Detect which cell encompasses the target text, then output its [X, Y] center coordinate. 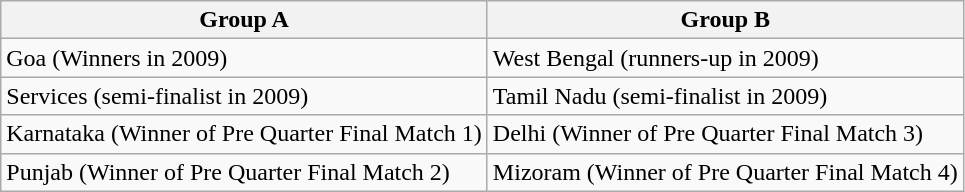
Services (semi-finalist in 2009) [244, 96]
Group B [725, 20]
Goa (Winners in 2009) [244, 58]
Group A [244, 20]
Karnataka (Winner of Pre Quarter Final Match 1) [244, 134]
Tamil Nadu (semi-finalist in 2009) [725, 96]
Punjab (Winner of Pre Quarter Final Match 2) [244, 172]
West Bengal (runners-up in 2009) [725, 58]
Mizoram (Winner of Pre Quarter Final Match 4) [725, 172]
Delhi (Winner of Pre Quarter Final Match 3) [725, 134]
